Locate the cell with the specified text and output its (x, y) center coordinate. 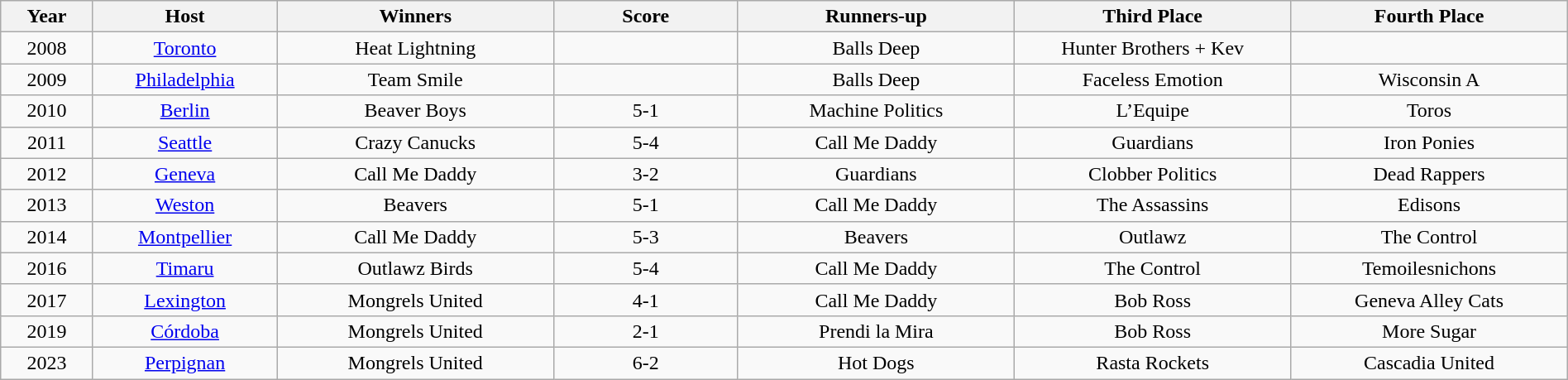
2014 (46, 237)
Seattle (185, 142)
Cascadia United (1429, 363)
2010 (46, 111)
The Assassins (1153, 205)
Score (645, 17)
Weston (185, 205)
Iron Ponies (1429, 142)
Montpellier (185, 237)
Toronto (185, 48)
2019 (46, 331)
Runners-up (876, 17)
Third Place (1153, 17)
Outlawz Birds (415, 268)
Fourth Place (1429, 17)
More Sugar (1429, 331)
L’Equipe (1153, 111)
Geneva Alley Cats (1429, 300)
Team Smile (415, 79)
Temoilesnichons (1429, 268)
Beaver Boys (415, 111)
4-1 (645, 300)
Edisons (1429, 205)
2009 (46, 79)
Host (185, 17)
Faceless Emotion (1153, 79)
Toros (1429, 111)
Hunter Brothers + Kev (1153, 48)
Year (46, 17)
2013 (46, 205)
2-1 (645, 331)
Winners (415, 17)
2023 (46, 363)
Machine Politics (876, 111)
Crazy Canucks (415, 142)
2016 (46, 268)
Berlin (185, 111)
2017 (46, 300)
2012 (46, 174)
Lexington (185, 300)
2011 (46, 142)
Prendi la Mira (876, 331)
2008 (46, 48)
Perpignan (185, 363)
Heat Lightning (415, 48)
Wisconsin A (1429, 79)
6-2 (645, 363)
Timaru (185, 268)
Geneva (185, 174)
Clobber Politics (1153, 174)
Rasta Rockets (1153, 363)
5-3 (645, 237)
3-2 (645, 174)
Dead Rappers (1429, 174)
Outlawz (1153, 237)
Hot Dogs (876, 363)
Córdoba (185, 331)
Philadelphia (185, 79)
